Provide the [x, y] coordinate of the cell's center where the given text is located.  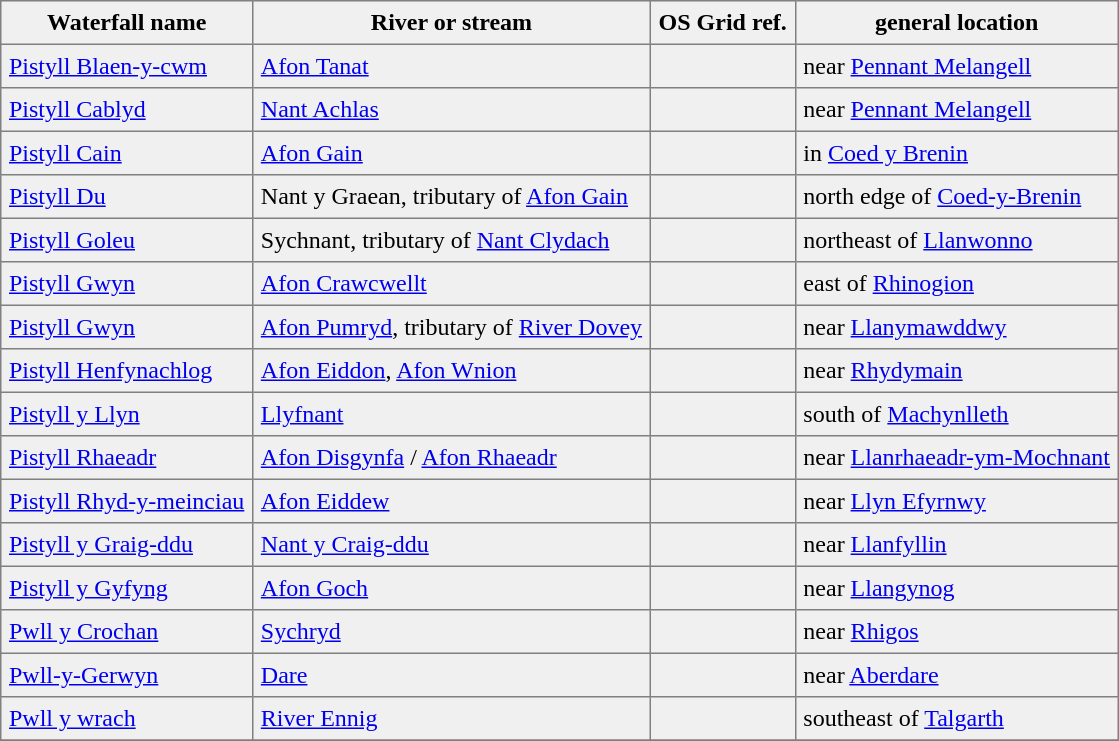
Nant y Graean, tributary of Afon Gain [452, 197]
near Llanrhaeadr-ym-Mochnant [956, 458]
Pwll-y-Gerwyn [127, 675]
Pistyll Rhyd-y-meinciau [127, 501]
Sychnant, tributary of Nant Clydach [452, 240]
near Llangynog [956, 588]
Nant Achlas [452, 110]
Pistyll Cain [127, 153]
near Rhigos [956, 632]
near Llanymawddwy [956, 327]
Pistyll y Llyn [127, 414]
in Coed y Brenin [956, 153]
Pistyll Goleu [127, 240]
Pistyll Cablyd [127, 110]
near Aberdare [956, 675]
Afon Disgynfa / Afon Rhaeadr [452, 458]
Pistyll Blaen-y-cwm [127, 66]
near Llanfyllin [956, 545]
Llyfnant [452, 414]
Pistyll Rhaeadr [127, 458]
Waterfall name [127, 23]
northeast of Llanwonno [956, 240]
Afon Goch [452, 588]
near Rhydymain [956, 371]
near Llyn Efyrnwy [956, 501]
Afon Eiddew [452, 501]
general location [956, 23]
Pwll y Crochan [127, 632]
southeast of Talgarth [956, 719]
Afon Tanat [452, 66]
Afon Crawcwellt [452, 284]
Afon Pumryd, tributary of River Dovey [452, 327]
Afon Eiddon, Afon Wnion [452, 371]
Dare [452, 675]
Pistyll y Graig-ddu [127, 545]
Pistyll y Gyfyng [127, 588]
Nant y Craig-ddu [452, 545]
Pwll y wrach [127, 719]
north edge of Coed-y-Brenin [956, 197]
Sychryd [452, 632]
Pistyll Henfynachlog [127, 371]
Pistyll Du [127, 197]
River or stream [452, 23]
River Ennig [452, 719]
Afon Gain [452, 153]
south of Machynlleth [956, 414]
east of Rhinogion [956, 284]
OS Grid ref. [722, 23]
